Provide the (X, Y) coordinate of the cell's center where the given text is located.  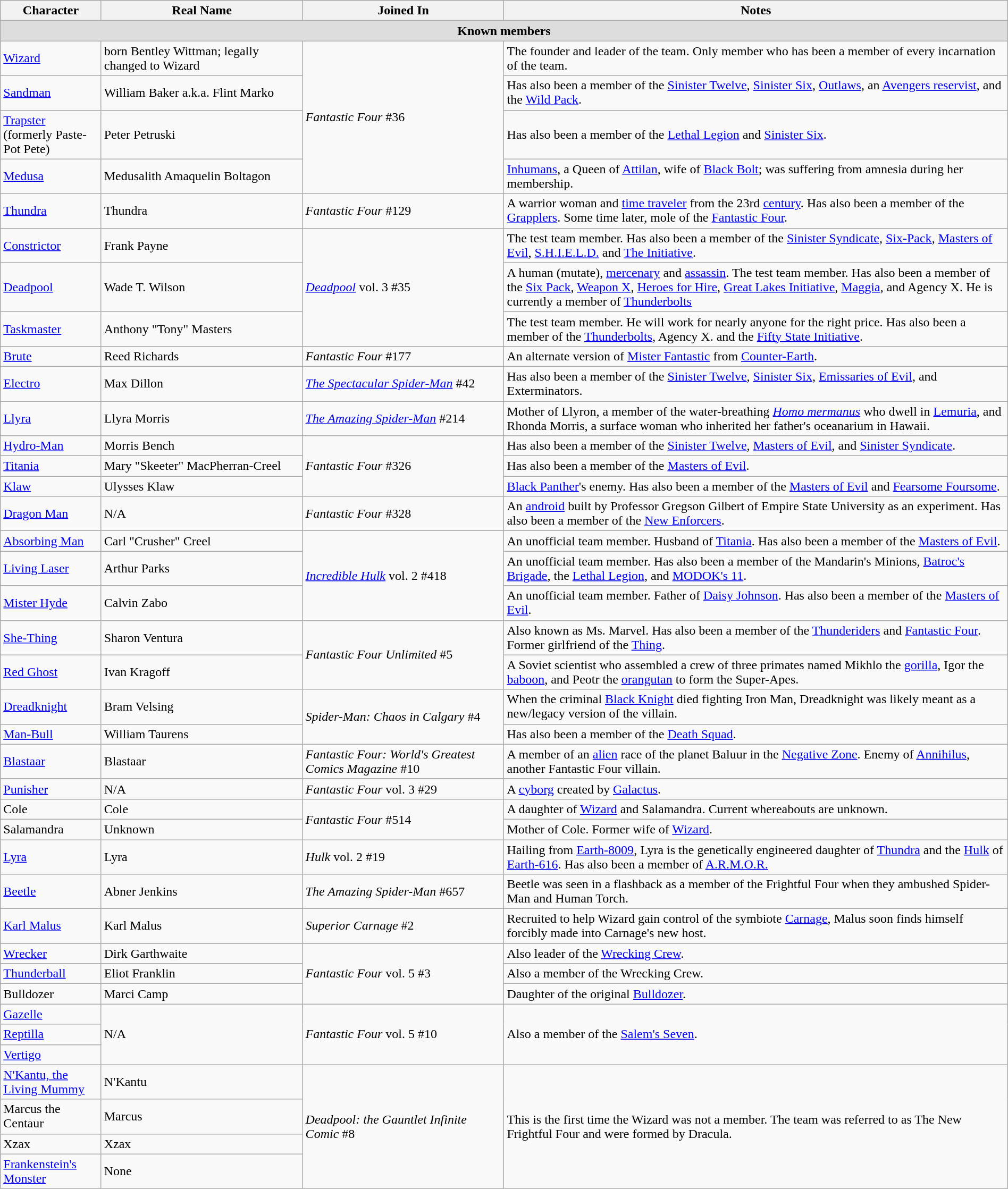
Medusalith Amaquelin Boltagon (202, 176)
Frank Payne (202, 246)
Fantastic Four Unlimited #5 (403, 655)
An android built by Professor Gregson Gilbert of Empire State University as an experiment. Has also been a member of the New Enforcers. (756, 513)
N'Kantu, the Living Mummy (51, 1082)
born Bentley Wittman; legally changed to Wizard (202, 58)
None (202, 1171)
Electro (51, 384)
Constrictor (51, 246)
Deadpool (51, 287)
She-Thing (51, 638)
Notes (756, 11)
Peter Petruski (202, 134)
Titania (51, 466)
Abner Jenkins (202, 892)
Fantastic Four #36 (403, 117)
Deadpool vol. 3 #35 (403, 287)
An alternate version of Mister Fantastic from Counter-Earth. (756, 356)
Calvin Zabo (202, 603)
N'Kantu (202, 1082)
Hydro-Man (51, 446)
Fantastic Four vol. 5 #3 (403, 974)
Gazelle (51, 1014)
Mary "Skeeter" MacPherran-Creel (202, 466)
Fantastic Four vol. 3 #29 (403, 789)
Incredible Hulk vol. 2 #418 (403, 576)
Has also been a member of the Lethal Legion and Sinister Six. (756, 134)
Also leader of the Wrecking Crew. (756, 954)
Fantastic Four #328 (403, 513)
Llyra (51, 418)
Black Panther's enemy. Has also been a member of the Masters of Evil and Fearsome Foursome. (756, 486)
Hailing from Earth-8009, Lyra is the genetically engineered daughter of Thundra and the Hulk of Earth-616. Has also been a member of A.R.M.O.R. (756, 857)
Known members (504, 31)
The Spectacular Spider-Man #42 (403, 384)
Daughter of the original Bulldozer. (756, 994)
The Amazing Spider-Man #657 (403, 892)
This is the first time the Wizard was not a member. The team was referred to as The New Frightful Four and were formed by Dracula. (756, 1127)
Deadpool: the Gauntlet Infinite Comic #8 (403, 1127)
Beetle was seen in a flashback as a member of the Frightful Four when they ambushed Spider-Man and Human Torch. (756, 892)
Also a member of the Wrecking Crew. (756, 974)
Llyra Morris (202, 418)
Fantastic Four: World's Greatest Comics Magazine #10 (403, 761)
William Taurens (202, 734)
Mother of Cole. Former wife of Wizard. (756, 829)
Superior Carnage #2 (403, 926)
Punisher (51, 789)
A warrior woman and time traveler from the 23rd century. Has also been a member of the Grapplers. Some time later, mole of the Fantastic Four. (756, 210)
Thunderball (51, 974)
Red Ghost (51, 672)
Dirk Garthwaite (202, 954)
Recruited to help Wizard gain control of the symbiote Carnage, Malus soon finds himself forcibly made into Carnage's new host. (756, 926)
Brute (51, 356)
Joined In (403, 11)
When the criminal Black Knight died fighting Iron Man, Dreadknight was likely meant as a new/legacy version of the villain. (756, 707)
Vertigo (51, 1055)
Frankenstein's Monster (51, 1171)
A Soviet scientist who assembled a crew of three primates named Mikhlo the gorilla, Igor the baboon, and Peotr the orangutan to form the Super-Apes. (756, 672)
Wade T. Wilson (202, 287)
Hulk vol. 2 #19 (403, 857)
Dragon Man (51, 513)
Marci Camp (202, 994)
Has also been a member of the Sinister Twelve, Sinister Six, Emissaries of Evil, and Exterminators. (756, 384)
Unknown (202, 829)
A daughter of Wizard and Salamandra. Current whereabouts are unknown. (756, 809)
Arthur Parks (202, 569)
Sharon Ventura (202, 638)
Klaw (51, 486)
Reed Richards (202, 356)
Ivan Kragoff (202, 672)
An unofficial team member. Has also been a member of the Mandarin's Minions, Batroc's Brigade, the Lethal Legion, and MODOK's 11. (756, 569)
Has also been a member of the Masters of Evil. (756, 466)
Marcus (202, 1116)
The founder and leader of the team. Only member who has been a member of every incarnation of the team. (756, 58)
Carl "Crusher" Creel (202, 541)
Medusa (51, 176)
Ulysses Klaw (202, 486)
Taskmaster (51, 328)
Eliot Franklin (202, 974)
William Baker a.k.a. Flint Marko (202, 92)
Man-Bull (51, 734)
Living Laser (51, 569)
Marcus the Centaur (51, 1116)
Real Name (202, 11)
Fantastic Four vol. 5 #10 (403, 1034)
Dreadknight (51, 707)
Sandman (51, 92)
Has also been a member of the Sinister Twelve, Masters of Evil, and Sinister Syndicate. (756, 446)
Reptilla (51, 1034)
Morris Bench (202, 446)
Has also been a member of the Sinister Twelve, Sinister Six, Outlaws, an Avengers reservist, and the Wild Pack. (756, 92)
An unofficial team member. Father of Daisy Johnson. Has also been a member of the Masters of Evil. (756, 603)
Fantastic Four #177 (403, 356)
Salamandra (51, 829)
Anthony "Tony" Masters (202, 328)
Max Dillon (202, 384)
Absorbing Man (51, 541)
Trapster(formerly Paste-Pot Pete) (51, 134)
An unofficial team member. Husband of Titania. Has also been a member of the Masters of Evil. (756, 541)
Wizard (51, 58)
Inhumans, a Queen of Attilan, wife of Black Bolt; was suffering from amnesia during her membership. (756, 176)
Also a member of the Salem's Seven. (756, 1034)
Bulldozer (51, 994)
The test team member. Has also been a member of the Sinister Syndicate, Six-Pack, Masters of Evil, S.H.I.E.L.D. and The Initiative. (756, 246)
Bram Velsing (202, 707)
A cyborg created by Galactus. (756, 789)
Also known as Ms. Marvel. Has also been a member of the Thunderiders and Fantastic Four. Former girlfriend of the Thing. (756, 638)
Mister Hyde (51, 603)
Fantastic Four #326 (403, 466)
Spider-Man: Chaos in Calgary #4 (403, 716)
Fantastic Four #129 (403, 210)
The Amazing Spider-Man #214 (403, 418)
Beetle (51, 892)
Character (51, 11)
Fantastic Four #514 (403, 819)
A member of an alien race of the planet Baluur in the Negative Zone. Enemy of Annihilus, another Fantastic Four villain. (756, 761)
Wrecker (51, 954)
Has also been a member of the Death Squad. (756, 734)
